Detect which cell encompasses the target text, then output its (X, Y) center coordinate. 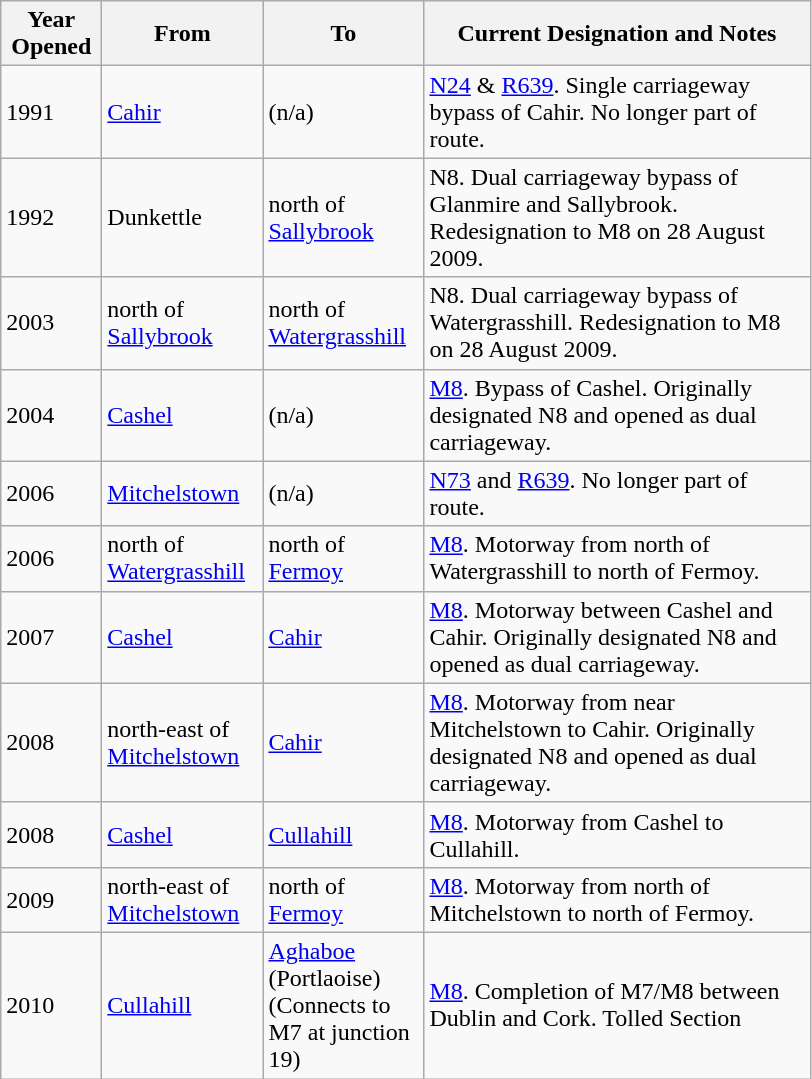
N8. Dual carriageway bypass of Glanmire and Sallybrook. Redesignation to M8 on 28 August 2009. (617, 218)
M8. Motorway from Cashel to Cullahill. (617, 834)
M8. Motorway from north of Mitchelstown to north of Fermoy. (617, 900)
Aghaboe (Portlaoise) (Connects to M7 at junction 19) (344, 1005)
From (182, 34)
2004 (52, 415)
M8. Motorway between Cashel and Cahir. Originally designated N8 and opened as dual carriageway. (617, 637)
M8. Bypass of Cashel. Originally designated N8 and opened as dual carriageway. (617, 415)
Mitchelstown (182, 494)
2003 (52, 323)
M8. Completion of M7/M8 between Dublin and Cork. Tolled Section (617, 1005)
M8. Motorway from near Mitchelstown to Cahir. Originally designated N8 and opened as dual carriageway. (617, 742)
Year Opened (52, 34)
M8. Motorway from north of Watergrasshill to north of Fermoy. (617, 558)
N73 and R639. No longer part of route. (617, 494)
Current Designation and Notes (617, 34)
N24 & R639. Single carriageway bypass of Cahir. No longer part of route. (617, 112)
1992 (52, 218)
To (344, 34)
Dunkettle (182, 218)
2007 (52, 637)
2009 (52, 900)
2010 (52, 1005)
1991 (52, 112)
N8. Dual carriageway bypass of Watergrasshill. Redesignation to M8 on 28 August 2009. (617, 323)
